Identify which cell holds the provided text, then report its (x, y) central coordinate. 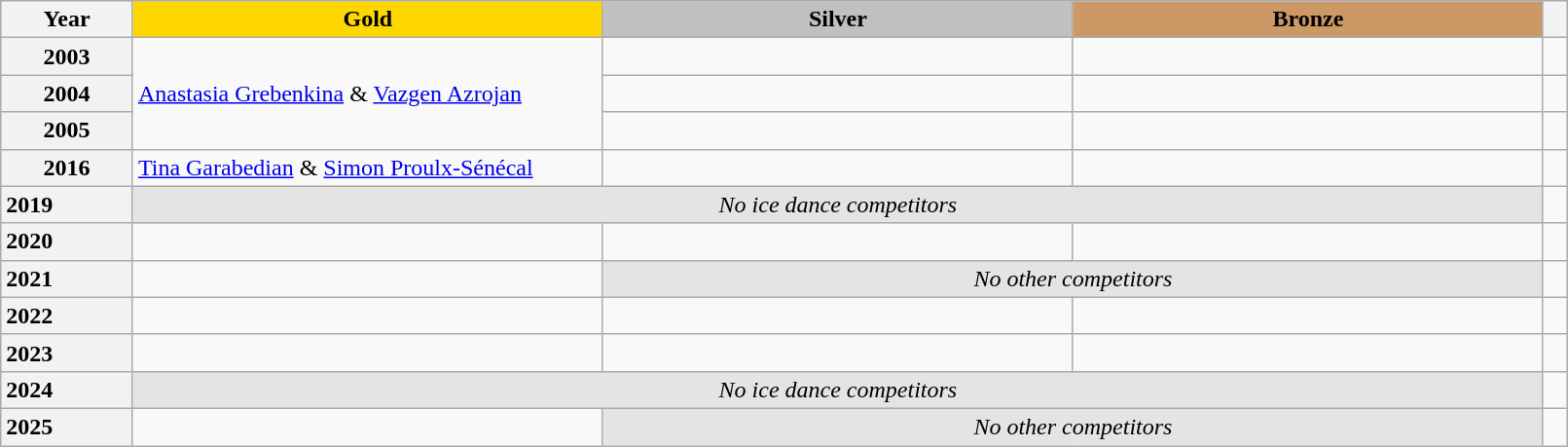
Year (67, 19)
2020 (67, 242)
Anastasia Grebenkina & Vazgen Azrojan (368, 93)
Tina Garabedian & Simon Proulx-Sénécal (368, 168)
Bronze (1308, 19)
2025 (67, 427)
2019 (67, 205)
2004 (67, 93)
2005 (67, 130)
2021 (67, 279)
2023 (67, 353)
2003 (67, 56)
2024 (67, 390)
Silver (837, 19)
2022 (67, 316)
2016 (67, 168)
Gold (368, 19)
